Find where the given text appears and provide that cell's center as (X, Y) coordinate. 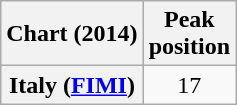
17 (189, 85)
Chart (2014) (72, 34)
Peakposition (189, 34)
Italy (FIMI) (72, 85)
